Locate the cell with the specified text and output its (x, y) center coordinate. 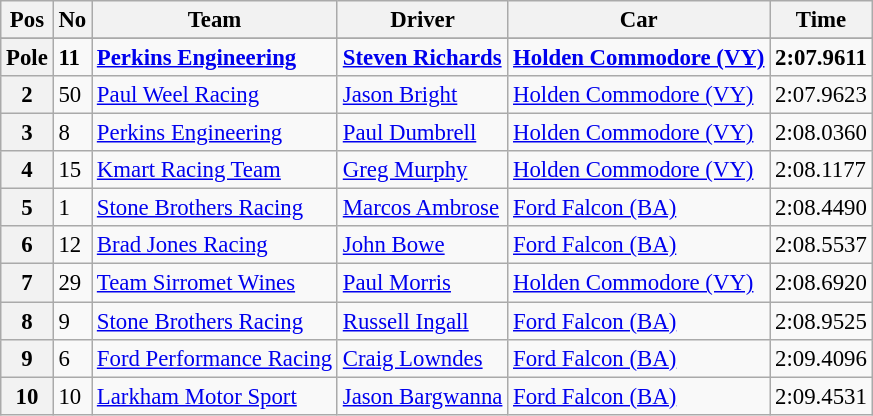
Team Sirromet Wines (215, 283)
No (72, 20)
2:07.9623 (821, 95)
Pos (27, 20)
Pole (27, 58)
1 (72, 208)
Car (639, 20)
Brad Jones Racing (215, 245)
Jason Bright (422, 95)
Larkham Motor Sport (215, 396)
Driver (422, 20)
Steven Richards (422, 58)
2:08.1177 (821, 170)
2:08.6920 (821, 283)
2 (27, 95)
50 (72, 95)
7 (27, 283)
Paul Dumbrell (422, 133)
5 (27, 208)
3 (27, 133)
2:08.0360 (821, 133)
2:08.4490 (821, 208)
Greg Murphy (422, 170)
Paul Weel Racing (215, 95)
Jason Bargwanna (422, 396)
12 (72, 245)
Craig Lowndes (422, 358)
Marcos Ambrose (422, 208)
Russell Ingall (422, 321)
Kmart Racing Team (215, 170)
29 (72, 283)
11 (72, 58)
Team (215, 20)
Ford Performance Racing (215, 358)
2:09.4531 (821, 396)
2:07.9611 (821, 58)
John Bowe (422, 245)
Paul Morris (422, 283)
2:08.5537 (821, 245)
2:08.9525 (821, 321)
15 (72, 170)
4 (27, 170)
Time (821, 20)
2:09.4096 (821, 358)
